Identify which cell holds the provided text, then report its (X, Y) central coordinate. 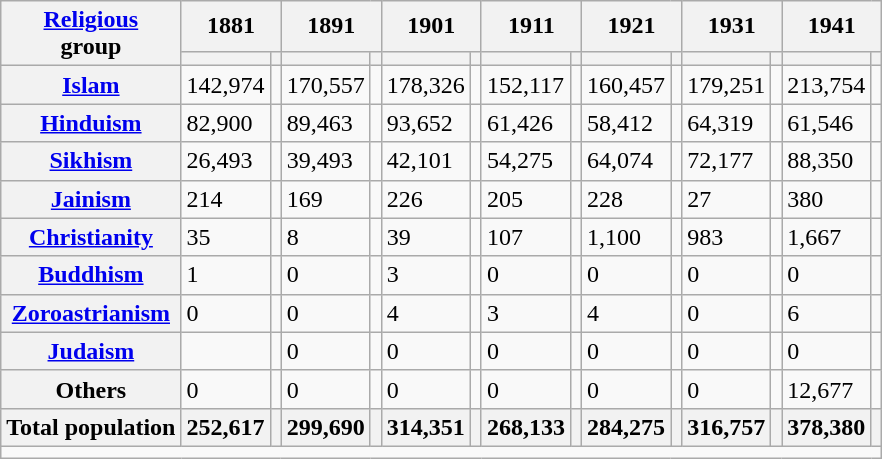
88,350 (826, 161)
983 (726, 237)
213,754 (826, 85)
314,351 (426, 427)
Hinduism (91, 123)
42,101 (426, 161)
8 (326, 237)
39,493 (326, 161)
Others (91, 389)
268,133 (526, 427)
26,493 (226, 161)
228 (626, 199)
12,677 (826, 389)
6 (826, 313)
142,974 (226, 85)
1911 (531, 26)
61,426 (526, 123)
Judaism (91, 351)
Sikhism (91, 161)
299,690 (326, 427)
Religiousgroup (91, 34)
27 (726, 199)
1931 (732, 26)
89,463 (326, 123)
54,275 (526, 161)
Zoroastrianism (91, 313)
64,074 (626, 161)
58,412 (626, 123)
252,617 (226, 427)
1941 (832, 26)
1921 (632, 26)
378,380 (826, 427)
72,177 (726, 161)
93,652 (426, 123)
1 (226, 275)
Islam (91, 85)
82,900 (226, 123)
64,319 (726, 123)
1,100 (626, 237)
214 (226, 199)
1,667 (826, 237)
152,117 (526, 85)
178,326 (426, 85)
160,457 (626, 85)
316,757 (726, 427)
170,557 (326, 85)
39 (426, 237)
226 (426, 199)
Jainism (91, 199)
107 (526, 237)
380 (826, 199)
1891 (331, 26)
61,546 (826, 123)
169 (326, 199)
205 (526, 199)
Christianity (91, 237)
284,275 (626, 427)
35 (226, 237)
1881 (231, 26)
Buddhism (91, 275)
Total population (91, 427)
179,251 (726, 85)
1901 (431, 26)
